Provide the (X, Y) coordinate of the cell's center where the given text is located.  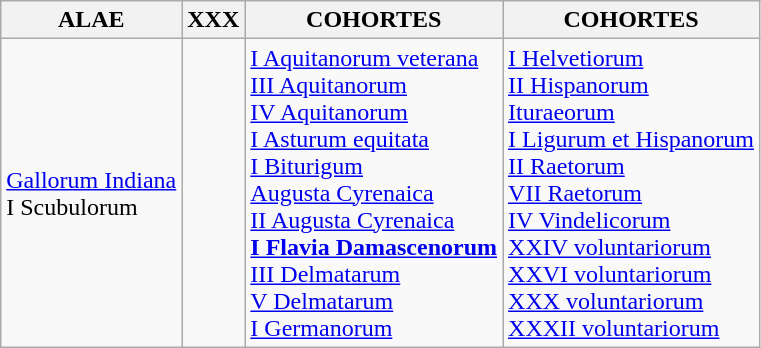
XXX (214, 20)
Gallorum IndianaI Scubulorum (92, 193)
ALAE (92, 20)
